Return the (x, y) coordinate for the center point of the cell that contains the specified text.  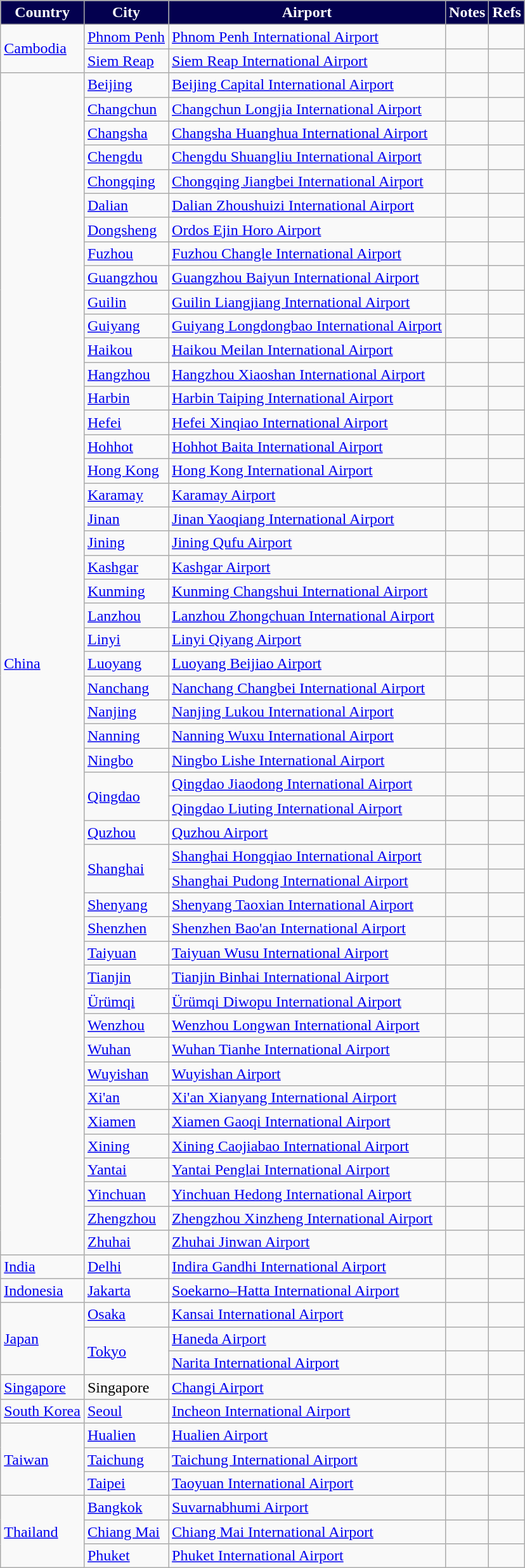
Taichung (126, 1459)
Luoyang Beijiao Airport (307, 663)
India (42, 1266)
Nanning Wuxu International Airport (307, 736)
Kunming Changshui International Airport (307, 591)
Qingdao Jiaodong International Airport (307, 784)
Nanjing (126, 712)
Zhengzhou Xinzheng International Airport (307, 1218)
Guiyang Longdongbao International Airport (307, 326)
Dongsheng (126, 229)
Quzhou (126, 832)
Kashgar (126, 567)
Seoul (126, 1411)
Lanzhou Zhongchuan International Airport (307, 615)
Chiang Mai International Airport (307, 1532)
Phuket International Airport (307, 1556)
Hong Kong International Airport (307, 471)
Ürümqi Diwopu International Airport (307, 1001)
Siem Reap International Airport (307, 61)
Hefei Xinqiao International Airport (307, 423)
Xining Caojiabao International Airport (307, 1146)
Changi Airport (307, 1387)
Osaka (126, 1315)
Yantai (126, 1170)
Xi'an Xianyang International Airport (307, 1098)
Shanghai Pudong International Airport (307, 881)
Linyi (126, 639)
Narita International Airport (307, 1363)
Shanghai (126, 869)
Zhuhai (126, 1242)
Qingdao (126, 796)
Yantai Penglai International Airport (307, 1170)
Taiwan (42, 1459)
Xi'an (126, 1098)
Haneda Airport (307, 1339)
Yinchuan Hedong International Airport (307, 1194)
Indonesia (42, 1291)
Hefei (126, 423)
Zhuhai Jinwan Airport (307, 1242)
Delhi (126, 1266)
Nanchang (126, 687)
Airport (307, 13)
Indira Gandhi International Airport (307, 1266)
Ordos Ejin Horo Airport (307, 229)
Notes (467, 13)
Hangzhou Xiaoshan International Airport (307, 374)
Changsha (126, 133)
Chengdu Shuangliu International Airport (307, 157)
Chongqing (126, 181)
Jinan (126, 519)
South Korea (42, 1411)
Xining (126, 1146)
Bangkok (126, 1508)
Shenzhen (126, 929)
Chongqing Jiangbei International Airport (307, 181)
Jinan Yaoqiang International Airport (307, 519)
Shenzhen Bao'an International Airport (307, 929)
Phnom Penh (126, 37)
Kashgar Airport (307, 567)
Wenzhou Longwan International Airport (307, 1025)
Thailand (42, 1532)
Hualien Airport (307, 1435)
Harbin (126, 398)
Nanchang Changbei International Airport (307, 687)
Chiang Mai (126, 1532)
Kansai International Airport (307, 1315)
Taiyuan (126, 953)
Yinchuan (126, 1194)
Ningbo Lishe International Airport (307, 760)
Linyi Qiyang Airport (307, 639)
Kunming (126, 591)
Fuzhou (126, 253)
Taipei (126, 1484)
Incheon International Airport (307, 1411)
Wuyishan Airport (307, 1074)
Refs (507, 13)
Cambodia (42, 49)
Xiamen (126, 1122)
Wenzhou (126, 1025)
Guiyang (126, 326)
Hohhot (126, 447)
Dalian Zhoushuizi International Airport (307, 205)
Shenyang Taoxian International Airport (307, 905)
Dalian (126, 205)
Hohhot Baita International Airport (307, 447)
Tianjin Binhai International Airport (307, 977)
Siem Reap (126, 61)
Changchun Longjia International Airport (307, 109)
Guangzhou (126, 277)
Beijing (126, 85)
Wuyishan (126, 1074)
Luoyang (126, 663)
Shenyang (126, 905)
Taiyuan Wusu International Airport (307, 953)
Guilin Liangjiang International Airport (307, 302)
Taoyuan International Airport (307, 1484)
Xiamen Gaoqi International Airport (307, 1122)
Nanning (126, 736)
Shanghai Hongqiao International Airport (307, 857)
Qingdao Liuting International Airport (307, 808)
China (42, 664)
Chengdu (126, 157)
Haikou Meilan International Airport (307, 350)
Nanjing Lukou International Airport (307, 712)
Haikou (126, 350)
Ningbo (126, 760)
Japan (42, 1339)
Tokyo (126, 1351)
Beijing Capital International Airport (307, 85)
Taichung International Airport (307, 1459)
Changchun (126, 109)
Karamay Airport (307, 495)
Changsha Huanghua International Airport (307, 133)
Zhengzhou (126, 1218)
Jakarta (126, 1291)
Guangzhou Baiyun International Airport (307, 277)
Jining (126, 543)
Country (42, 13)
Suvarnabhumi Airport (307, 1508)
Hualien (126, 1435)
Tianjin (126, 977)
Quzhou Airport (307, 832)
Hangzhou (126, 374)
Hong Kong (126, 471)
City (126, 13)
Lanzhou (126, 615)
Wuhan Tianhe International Airport (307, 1049)
Fuzhou Changle International Airport (307, 253)
Karamay (126, 495)
Ürümqi (126, 1001)
Phuket (126, 1556)
Guilin (126, 302)
Phnom Penh International Airport (307, 37)
Harbin Taiping International Airport (307, 398)
Jining Qufu Airport (307, 543)
Wuhan (126, 1049)
Soekarno–Hatta International Airport (307, 1291)
